Locate the cell with the specified text and output its (X, Y) center coordinate. 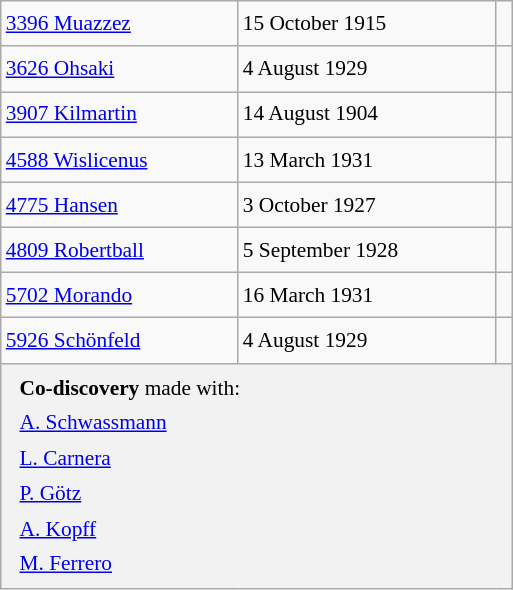
16 March 1931 (367, 296)
13 March 1931 (367, 160)
4775 Hansen (120, 204)
15 October 1915 (367, 24)
3907 Kilmartin (120, 114)
3 October 1927 (367, 204)
3396 Muazzez (120, 24)
3626 Ohsaki (120, 68)
5702 Morando (120, 296)
5 September 1928 (367, 250)
5926 Schönfeld (120, 340)
4588 Wislicenus (120, 160)
Co-discovery made with: A. Schwassmann L. Carnera P. Götz A. Kopff M. Ferrero (256, 476)
14 August 1904 (367, 114)
4809 Robertball (120, 250)
